Search for the cell housing the specified text and yield its (X, Y) center coordinate. 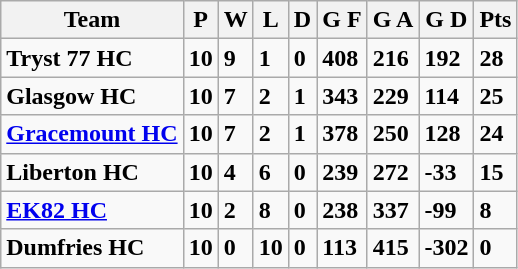
Liberton HC (92, 172)
192 (446, 58)
238 (342, 210)
128 (446, 134)
4 (236, 172)
G F (342, 20)
G D (446, 20)
378 (342, 134)
114 (446, 96)
216 (393, 58)
250 (393, 134)
-302 (446, 248)
337 (393, 210)
113 (342, 248)
P (200, 20)
L (270, 20)
15 (496, 172)
239 (342, 172)
415 (393, 248)
9 (236, 58)
Gracemount HC (92, 134)
229 (393, 96)
-99 (446, 210)
W (236, 20)
EK82 HC (92, 210)
24 (496, 134)
343 (342, 96)
408 (342, 58)
-33 (446, 172)
Team (92, 20)
Glasgow HC (92, 96)
25 (496, 96)
Pts (496, 20)
Tryst 77 HC (92, 58)
G A (393, 20)
Dumfries HC (92, 248)
6 (270, 172)
28 (496, 58)
D (302, 20)
272 (393, 172)
